From the cell containing the given text, extract its center point as (X, Y) coordinate. 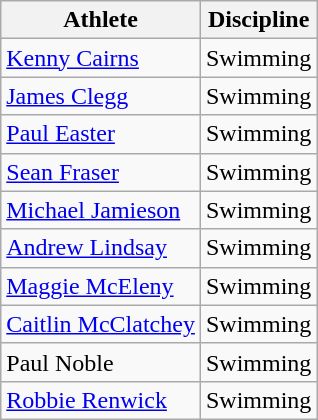
Discipline (258, 20)
Athlete (101, 20)
Michael Jamieson (101, 210)
Sean Fraser (101, 172)
Maggie McEleny (101, 286)
Andrew Lindsay (101, 248)
Caitlin McClatchey (101, 324)
Paul Noble (101, 362)
Robbie Renwick (101, 400)
Paul Easter (101, 134)
James Clegg (101, 96)
Kenny Cairns (101, 58)
